Extract the (X, Y) coordinate from the center of the cell holding the provided text.  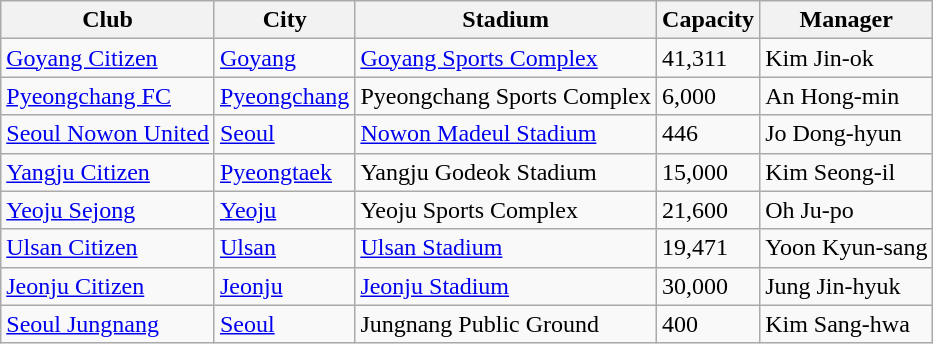
Seoul Nowon United (108, 134)
21,600 (708, 210)
Yangju Citizen (108, 172)
19,471 (708, 248)
Pyeongchang FC (108, 96)
Ulsan Stadium (506, 248)
400 (708, 324)
446 (708, 134)
Oh Ju-po (846, 210)
Jung Jin-hyuk (846, 286)
Club (108, 20)
Pyeongchang Sports Complex (506, 96)
Kim Sang-hwa (846, 324)
Nowon Madeul Stadium (506, 134)
41,311 (708, 58)
30,000 (708, 286)
Jeonju Citizen (108, 286)
Jeonju (284, 286)
Yeoju Sejong (108, 210)
Yoon Kyun-sang (846, 248)
Goyang Sports Complex (506, 58)
Stadium (506, 20)
City (284, 20)
6,000 (708, 96)
Manager (846, 20)
Seoul Jungnang (108, 324)
Kim Seong-il (846, 172)
Goyang (284, 58)
An Hong-min (846, 96)
Capacity (708, 20)
Ulsan (284, 248)
Pyeongtaek (284, 172)
Jo Dong-hyun (846, 134)
Pyeongchang (284, 96)
Yeoju (284, 210)
Ulsan Citizen (108, 248)
Kim Jin-ok (846, 58)
Goyang Citizen (108, 58)
Yangju Godeok Stadium (506, 172)
15,000 (708, 172)
Jungnang Public Ground (506, 324)
Yeoju Sports Complex (506, 210)
Jeonju Stadium (506, 286)
